Scan for the cell matching the given text and deliver its [x, y] coordinate at center. 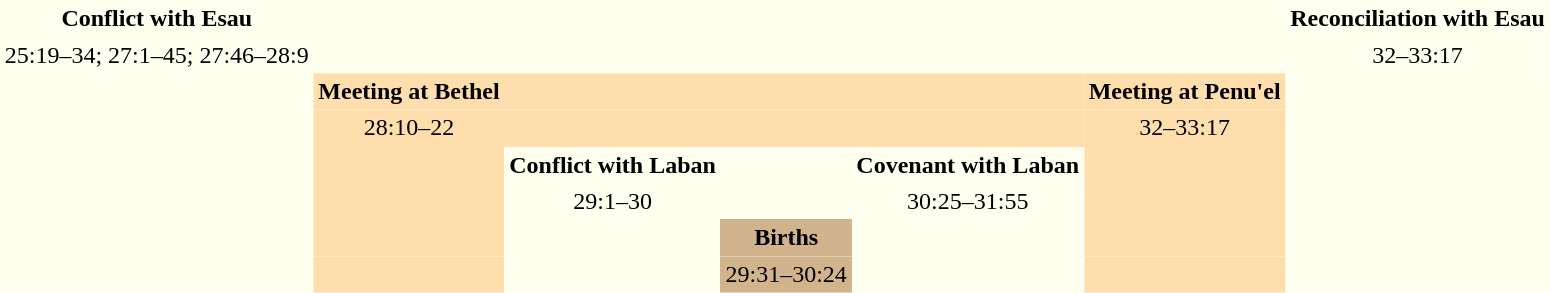
Births [786, 238]
Meeting at Bethel [410, 92]
28:10–22 [410, 128]
Meeting at Penu'el [1185, 92]
29:1–30 [612, 202]
Conflict with Laban [612, 164]
25:19–34; 27:1–45; 27:46–28:9 [157, 56]
30:25–31:55 [968, 202]
Conflict with Esau [157, 18]
Covenant with Laban [968, 164]
Reconciliation with Esau [1417, 18]
29:31–30:24 [786, 274]
